Return the (x, y) coordinate for the center point of the cell that contains the specified text.  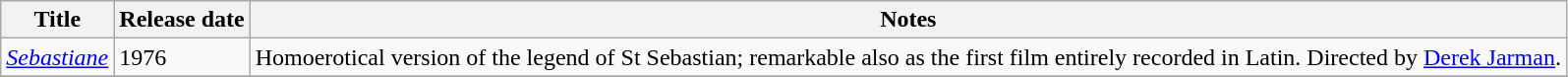
Notes (908, 20)
Sebastiane (57, 57)
1976 (182, 57)
Title (57, 20)
Homoerotical version of the legend of St Sebastian; remarkable also as the first film entirely recorded in Latin. Directed by Derek Jarman. (908, 57)
Release date (182, 20)
